Detect which cell encompasses the target text, then output its [X, Y] center coordinate. 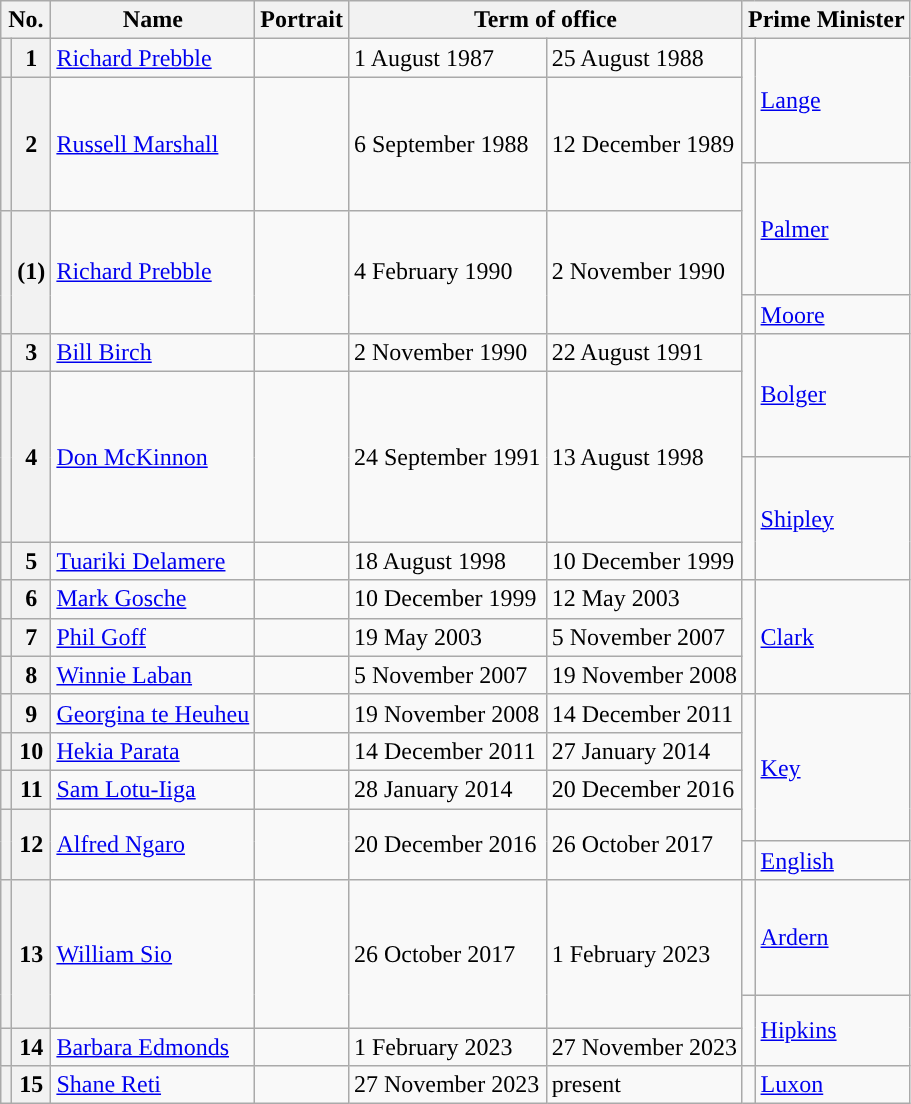
Key [832, 768]
13 [32, 953]
18 August 1998 [447, 561]
5 [32, 561]
10 [32, 751]
Bolger [832, 394]
present [644, 1085]
William Sio [153, 953]
13 August 1998 [644, 456]
Name [153, 20]
9 [32, 713]
Portrait [302, 20]
Luxon [832, 1085]
6 [32, 599]
Lange [832, 100]
Shipley [832, 518]
12 [32, 844]
12 December 1989 [644, 144]
1 August 1987 [447, 58]
Hipkins [832, 1030]
25 August 1988 [644, 58]
Phil Goff [153, 637]
English [832, 860]
Hekia Parata [153, 751]
Mark Gosche [153, 599]
Barbara Edmonds [153, 1047]
No. [26, 20]
Sam Lotu-Iiga [153, 789]
Shane Reti [153, 1085]
6 September 1988 [447, 144]
1 [32, 58]
8 [32, 675]
Term of office [545, 20]
19 May 2003 [447, 637]
Bill Birch [153, 352]
12 May 2003 [644, 599]
Russell Marshall [153, 144]
(1) [32, 272]
Tuariki Delamere [153, 561]
Ardern [832, 936]
27 January 2014 [644, 751]
Winnie Laban [153, 675]
4 February 1990 [447, 272]
Don McKinnon [153, 456]
3 [32, 352]
Clark [832, 637]
Moore [832, 314]
28 January 2014 [447, 789]
Palmer [832, 228]
14 [32, 1047]
Georgina te Heuheu [153, 713]
Prime Minister [826, 20]
Alfred Ngaro [153, 844]
4 [32, 456]
22 August 1991 [644, 352]
11 [32, 789]
24 September 1991 [447, 456]
7 [32, 637]
15 [32, 1085]
2 [32, 144]
